Output the (x, y) coordinate of the center of the cell containing the given text.  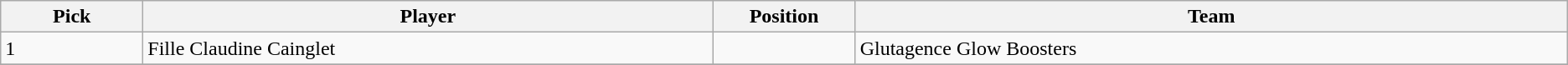
Position (784, 17)
Player (428, 17)
1 (72, 48)
Team (1211, 17)
Glutagence Glow Boosters (1211, 48)
Pick (72, 17)
Fille Claudine Cainglet (428, 48)
